Detect which cell encompasses the target text, then output its (X, Y) center coordinate. 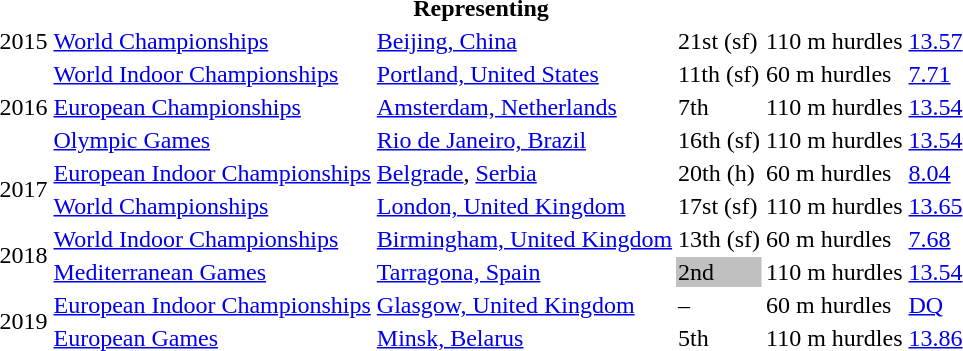
7th (720, 107)
Tarragona, Spain (524, 272)
13th (sf) (720, 239)
20th (h) (720, 173)
Amsterdam, Netherlands (524, 107)
European Championships (212, 107)
2nd (720, 272)
Glasgow, United Kingdom (524, 305)
16th (sf) (720, 140)
Belgrade, Serbia (524, 173)
Beijing, China (524, 41)
21st (sf) (720, 41)
– (720, 305)
11th (sf) (720, 74)
Birmingham, United Kingdom (524, 239)
London, United Kingdom (524, 206)
17st (sf) (720, 206)
Portland, United States (524, 74)
Rio de Janeiro, Brazil (524, 140)
Olympic Games (212, 140)
Mediterranean Games (212, 272)
